Pinpoint the cell where the given text exists, returning its [X, Y] midpoint coordinate. 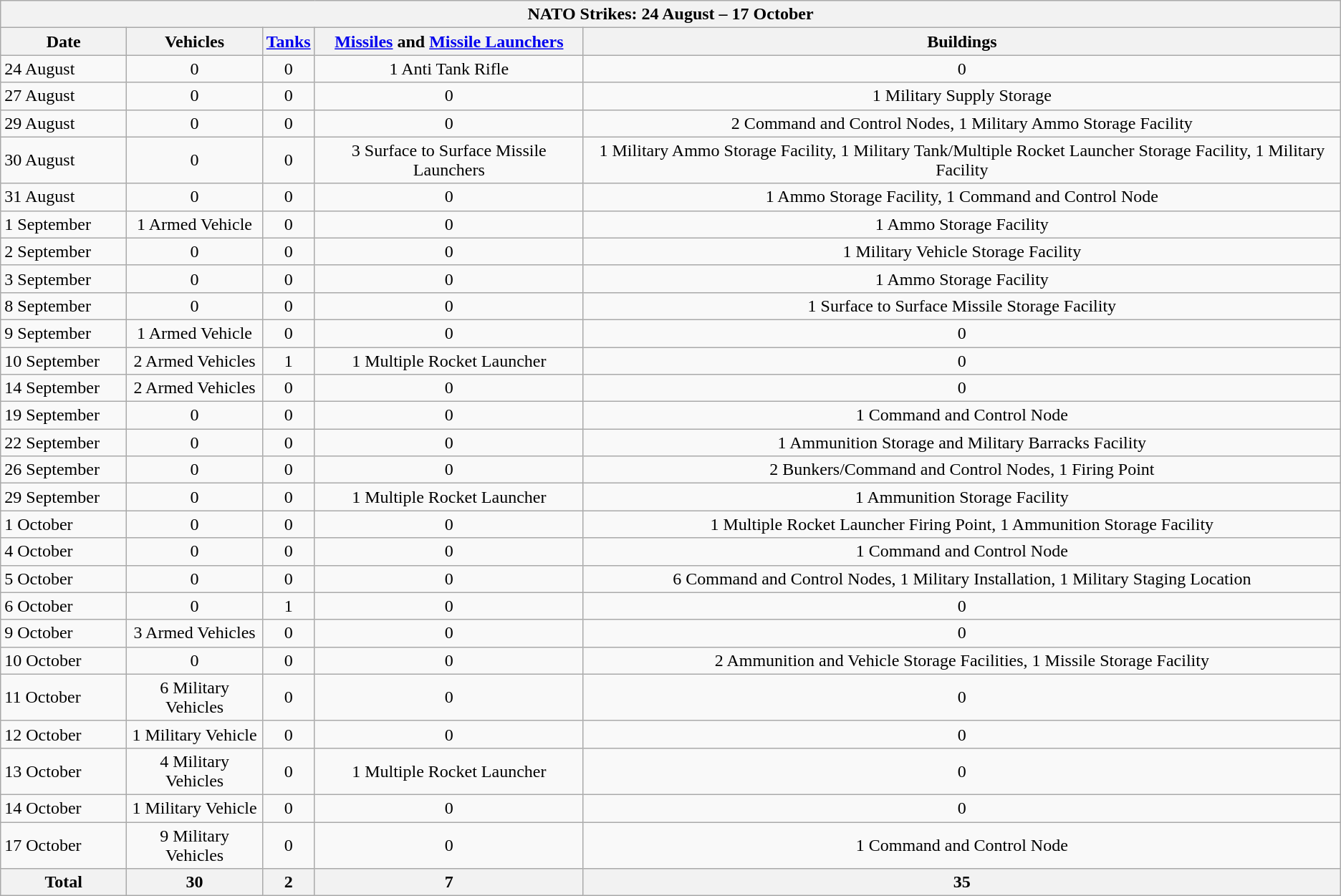
2 September [64, 251]
1 Ammo Storage Facility, 1 Command and Control Node [961, 197]
1 Military Supply Storage [961, 96]
24 August [64, 69]
1 September [64, 224]
27 August [64, 96]
3 Armed Vehicles [195, 633]
1 Ammunition Storage and Military Barracks Facility [961, 443]
30 August [64, 160]
14 October [64, 808]
Buildings [961, 42]
2 Command and Control Nodes, 1 Military Ammo Storage Facility [961, 123]
10 September [64, 360]
13 October [64, 771]
Vehicles [195, 42]
5 October [64, 579]
14 September [64, 388]
7 [448, 882]
22 September [64, 443]
11 October [64, 698]
Date [64, 42]
1 Surface to Surface Missile Storage Facility [961, 306]
6 October [64, 606]
2 Bunkers/Command and Control Nodes, 1 Firing Point [961, 470]
6 Command and Control Nodes, 1 Military Installation, 1 Military Staging Location [961, 579]
4 October [64, 551]
8 September [64, 306]
19 September [64, 415]
1 Multiple Rocket Launcher Firing Point, 1 Ammunition Storage Facility [961, 524]
3 September [64, 279]
NATO Strikes: 24 August – 17 October [670, 14]
1 October [64, 524]
30 [195, 882]
1 Military Ammo Storage Facility, 1 Military Tank/Multiple Rocket Launcher Storage Facility, 1 Military Facility [961, 160]
6 Military Vehicles [195, 698]
29 September [64, 497]
2 [288, 882]
1 Ammunition Storage Facility [961, 497]
Missiles and Missile Launchers [448, 42]
1 Military Vehicle Storage Facility [961, 251]
Tanks [288, 42]
2 Ammunition and Vehicle Storage Facilities, 1 Missile Storage Facility [961, 660]
3 Surface to Surface Missile Launchers [448, 160]
4 Military Vehicles [195, 771]
17 October [64, 845]
26 September [64, 470]
35 [961, 882]
1 Anti Tank Rifle [448, 69]
9 Military Vehicles [195, 845]
10 October [64, 660]
12 October [64, 734]
31 August [64, 197]
9 September [64, 333]
9 October [64, 633]
29 August [64, 123]
Total [64, 882]
